Output the [x, y] coordinate of the center of the cell containing the given text.  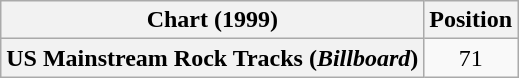
US Mainstream Rock Tracks (Billboard) [212, 58]
Chart (1999) [212, 20]
71 [471, 58]
Position [471, 20]
